Scan for the cell matching the given text and deliver its (x, y) coordinate at center. 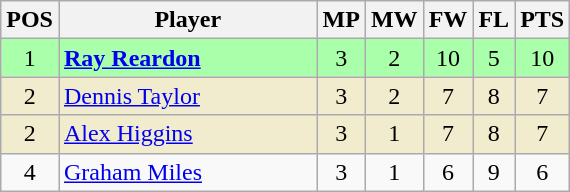
Graham Miles (188, 172)
Dennis Taylor (188, 96)
5 (494, 58)
FW (448, 20)
PTS (542, 20)
Ray Reardon (188, 58)
4 (30, 172)
FL (494, 20)
9 (494, 172)
Alex Higgins (188, 134)
Player (188, 20)
POS (30, 20)
MP (341, 20)
MW (394, 20)
